Extract the [X, Y] coordinate from the center of the cell holding the provided text.  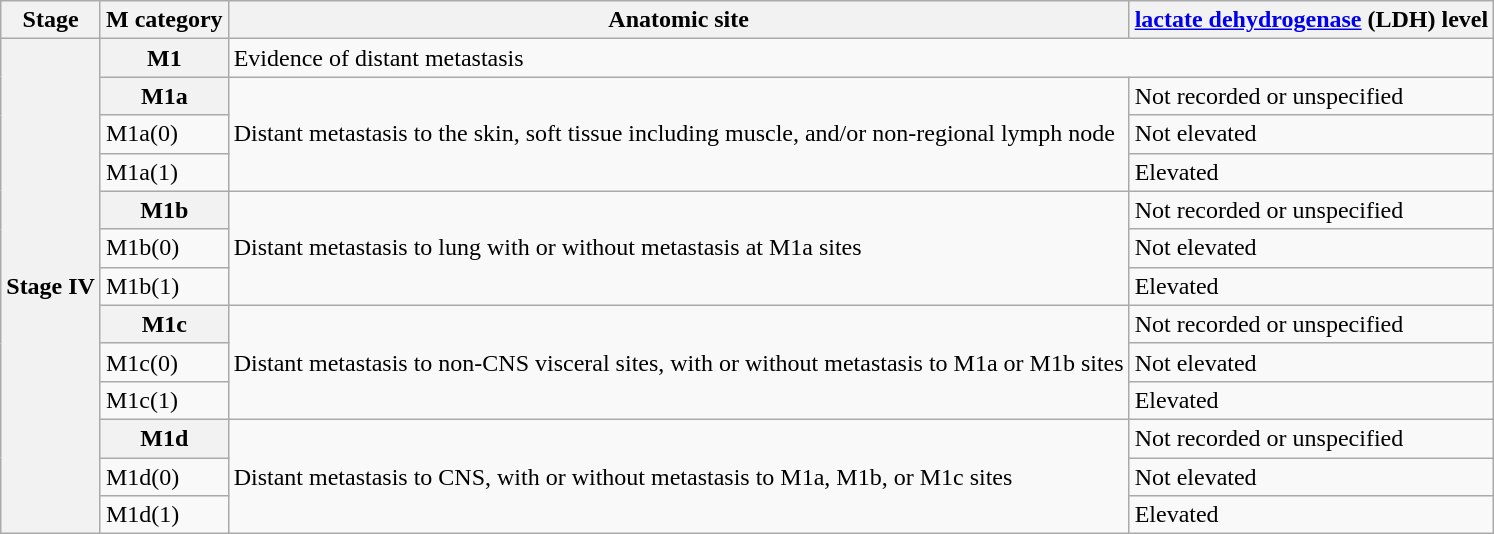
M1a [164, 96]
Distant metastasis to lung with or without metastasis at M1a sites [678, 248]
lactate dehydrogenase (LDH) level [1312, 20]
M1c [164, 324]
Stage IV [51, 286]
Distant metastasis to CNS, with or without metastasis to M1a, M1b, or M1c sites [678, 476]
Distant metastasis to non‐CNS visceral sites, with or without metastasis to M1a or M1b sites [678, 362]
Evidence of distant metastasis [861, 58]
Stage [51, 20]
M1d(0) [164, 477]
M1d [164, 438]
Anatomic site [678, 20]
M1b [164, 210]
M1c(0) [164, 362]
M1b(1) [164, 286]
Distant metastasis to the skin, soft tissue including muscle, and/or non-regional lymph node [678, 134]
M1a(0) [164, 134]
M1a(1) [164, 172]
M1 [164, 58]
M1d(1) [164, 515]
M1c(1) [164, 400]
M category [164, 20]
M1b(0) [164, 248]
